Locate the cell with the specified text and output its (X, Y) center coordinate. 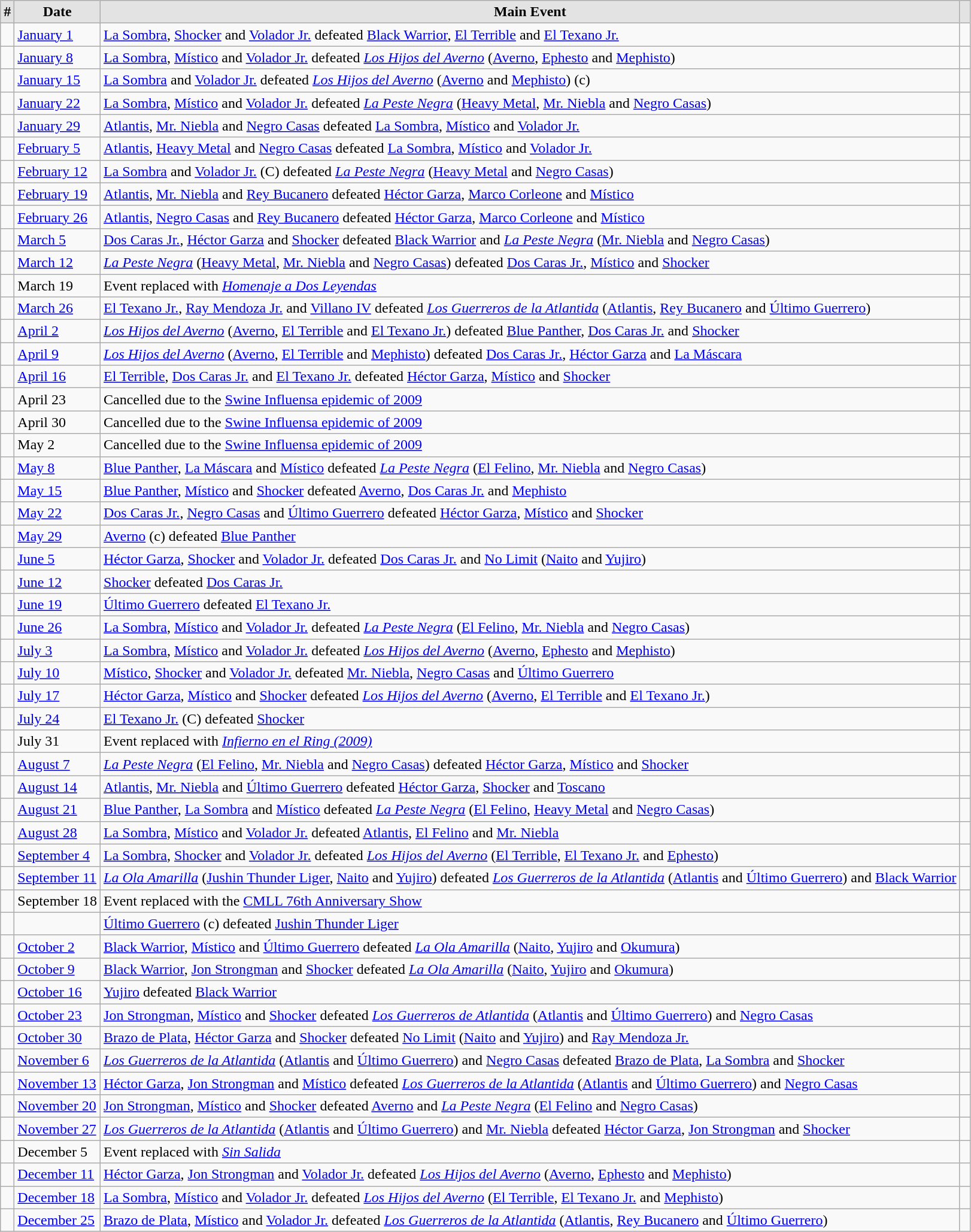
La Sombra, Místico and Volador Jr. defeated La Peste Negra (El Felino, Mr. Niebla and Negro Casas) (530, 627)
Último Guerrero defeated El Texano Jr. (530, 604)
Último Guerrero (c) defeated Jushin Thunder Liger (530, 924)
Místico, Shocker and Volador Jr. defeated Mr. Niebla, Negro Casas and Último Guerrero (530, 673)
May 2 (57, 445)
January 8 (57, 57)
Event replaced with Infierno en el Ring (2009) (530, 741)
La Ola Amarilla (Jushin Thunder Liger, Naito and Yujiro) defeated Los Guerreros de la Atlantida (Atlantis and Último Guerrero) and Black Warrior (530, 878)
May 8 (57, 468)
December 25 (57, 1220)
Black Warrior, Místico and Último Guerrero defeated La Ola Amarilla (Naito, Yujiro and Okumura) (530, 946)
Black Warrior, Jon Strongman and Shocker defeated La Ola Amarilla (Naito, Yujiro and Okumura) (530, 969)
September 4 (57, 855)
March 26 (57, 308)
June 26 (57, 627)
September 11 (57, 878)
La Sombra and Volador Jr. defeated Los Hijos del Averno (Averno and Mephisto) (c) (530, 80)
January 15 (57, 80)
Jon Strongman, Místico and Shocker defeated Los Guerreros de Atlantida (Atlantis and Último Guerrero) and Negro Casas (530, 1015)
La Sombra, Místico and Volador Jr. defeated Atlantis, El Felino and Mr. Niebla (530, 833)
La Peste Negra (El Felino, Mr. Niebla and Negro Casas) defeated Héctor Garza, Místico and Shocker (530, 764)
La Peste Negra (Heavy Metal, Mr. Niebla and Negro Casas) defeated Dos Caras Jr., Místico and Shocker (530, 262)
Date (57, 12)
July 17 (57, 696)
September 18 (57, 901)
Main Event (530, 12)
El Texano Jr., Ray Mendoza Jr. and Villano IV defeated Los Guerreros de la Atlantida (Atlantis, Rey Bucanero and Último Guerrero) (530, 308)
Blue Panther, Místico and Shocker defeated Averno, Dos Caras Jr. and Mephisto (530, 491)
# (7, 12)
June 5 (57, 559)
Dos Caras Jr., Héctor Garza and Shocker defeated Black Warrior and La Peste Negra (Mr. Niebla and Negro Casas) (530, 240)
February 5 (57, 149)
November 27 (57, 1129)
Brazo de Plata, Místico and Volador Jr. defeated Los Guerreros de la Atlantida (Atlantis, Rey Bucanero and Último Guerrero) (530, 1220)
April 2 (57, 331)
August 28 (57, 833)
Atlantis, Mr. Niebla and Rey Bucanero defeated Héctor Garza, Marco Corleone and Místico (530, 194)
March 12 (57, 262)
El Texano Jr. (C) defeated Shocker (530, 719)
April 23 (57, 399)
July 10 (57, 673)
May 22 (57, 513)
Héctor Garza, Místico and Shocker defeated Los Hijos del Averno (Averno, El Terrible and El Texano Jr.) (530, 696)
January 29 (57, 126)
El Terrible, Dos Caras Jr. and El Texano Jr. defeated Héctor Garza, Místico and Shocker (530, 377)
Blue Panther, La Máscara and Místico defeated La Peste Negra (El Felino, Mr. Niebla and Negro Casas) (530, 468)
Brazo de Plata, Héctor Garza and Shocker defeated No Limit (Naito and Yujiro) and Ray Mendoza Jr. (530, 1038)
La Sombra, Shocker and Volador Jr. defeated Los Hijos del Averno (El Terrible, El Texano Jr. and Ephesto) (530, 855)
February 26 (57, 217)
November 6 (57, 1061)
May 15 (57, 491)
Dos Caras Jr., Negro Casas and Último Guerrero defeated Héctor Garza, Místico and Shocker (530, 513)
Jon Strongman, Místico and Shocker defeated Averno and La Peste Negra (El Felino and Negro Casas) (530, 1106)
August 7 (57, 764)
May 29 (57, 536)
August 21 (57, 810)
October 9 (57, 969)
La Sombra and Volador Jr. (C) defeated La Peste Negra (Heavy Metal and Negro Casas) (530, 171)
July 24 (57, 719)
Event replaced with the CMLL 76th Anniversary Show (530, 901)
Héctor Garza, Shocker and Volador Jr. defeated Dos Caras Jr. and No Limit (Naito and Yujiro) (530, 559)
August 14 (57, 787)
July 31 (57, 741)
April 9 (57, 354)
Héctor Garza, Jon Strongman and Volador Jr. defeated Los Hijos del Averno (Averno, Ephesto and Mephisto) (530, 1175)
April 30 (57, 422)
February 19 (57, 194)
June 12 (57, 582)
Event replaced with Sin Salida (530, 1152)
March 5 (57, 240)
January 22 (57, 103)
October 23 (57, 1015)
Blue Panther, La Sombra and Místico defeated La Peste Negra (El Felino, Heavy Metal and Negro Casas) (530, 810)
Los Hijos del Averno (Averno, El Terrible and El Texano Jr.) defeated Blue Panther, Dos Caras Jr. and Shocker (530, 331)
Héctor Garza, Jon Strongman and Místico defeated Los Guerreros de la Atlantida (Atlantis and Último Guerrero) and Negro Casas (530, 1083)
Atlantis, Negro Casas and Rey Bucanero defeated Héctor Garza, Marco Corleone and Místico (530, 217)
April 16 (57, 377)
Yujiro defeated Black Warrior (530, 992)
Atlantis, Mr. Niebla and Último Guerrero defeated Héctor Garza, Shocker and Toscano (530, 787)
La Sombra, Místico and Volador Jr. defeated La Peste Negra (Heavy Metal, Mr. Niebla and Negro Casas) (530, 103)
October 16 (57, 992)
January 1 (57, 35)
December 5 (57, 1152)
October 2 (57, 946)
November 13 (57, 1083)
November 20 (57, 1106)
Shocker defeated Dos Caras Jr. (530, 582)
June 19 (57, 604)
Averno (c) defeated Blue Panther (530, 536)
March 19 (57, 286)
La Sombra, Shocker and Volador Jr. defeated Black Warrior, El Terrible and El Texano Jr. (530, 35)
July 3 (57, 650)
December 11 (57, 1175)
Los Hijos del Averno (Averno, El Terrible and Mephisto) defeated Dos Caras Jr., Héctor Garza and La Máscara (530, 354)
December 18 (57, 1197)
Event replaced with Homenaje a Dos Leyendas (530, 286)
Atlantis, Mr. Niebla and Negro Casas defeated La Sombra, Místico and Volador Jr. (530, 126)
Los Guerreros de la Atlantida (Atlantis and Último Guerrero) and Negro Casas defeated Brazo de Plata, La Sombra and Shocker (530, 1061)
Atlantis, Heavy Metal and Negro Casas defeated La Sombra, Místico and Volador Jr. (530, 149)
Los Guerreros de la Atlantida (Atlantis and Último Guerrero) and Mr. Niebla defeated Héctor Garza, Jon Strongman and Shocker (530, 1129)
La Sombra, Místico and Volador Jr. defeated Los Hijos del Averno (El Terrible, El Texano Jr. and Mephisto) (530, 1197)
February 12 (57, 171)
October 30 (57, 1038)
